Find where the given text appears and provide that cell's center as (X, Y) coordinate. 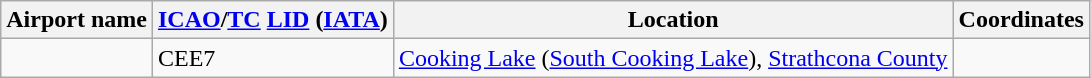
ICAO/TC LID (IATA) (272, 20)
Coordinates (1021, 20)
CEE7 (272, 58)
Location (673, 20)
Airport name (77, 20)
Cooking Lake (South Cooking Lake), Strathcona County (673, 58)
